Find where the given text appears and provide that cell's center as (x, y) coordinate. 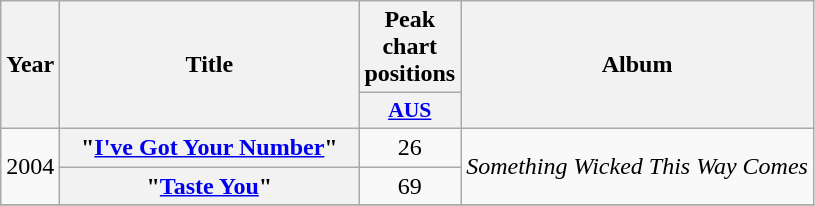
Album (638, 65)
Year (30, 65)
2004 (30, 166)
Peak chartpositions (410, 47)
26 (410, 147)
Title (210, 65)
"Taste You" (210, 185)
69 (410, 185)
Something Wicked This Way Comes (638, 166)
AUS (410, 111)
"I've Got Your Number" (210, 147)
